For the text-containing cell, return its midpoint in [X, Y] coordinate format. 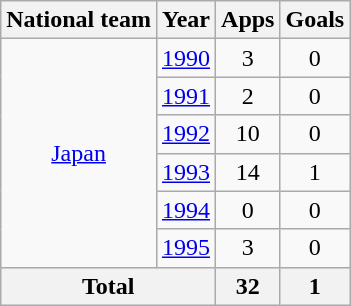
Year [186, 20]
1991 [186, 96]
Apps [248, 20]
Japan [79, 153]
2 [248, 96]
14 [248, 172]
10 [248, 134]
1992 [186, 134]
1993 [186, 172]
National team [79, 20]
1995 [186, 248]
32 [248, 286]
Total [108, 286]
Goals [315, 20]
1994 [186, 210]
1990 [186, 58]
